Determine the (x, y) coordinate at the center of the cell enclosing the given text.  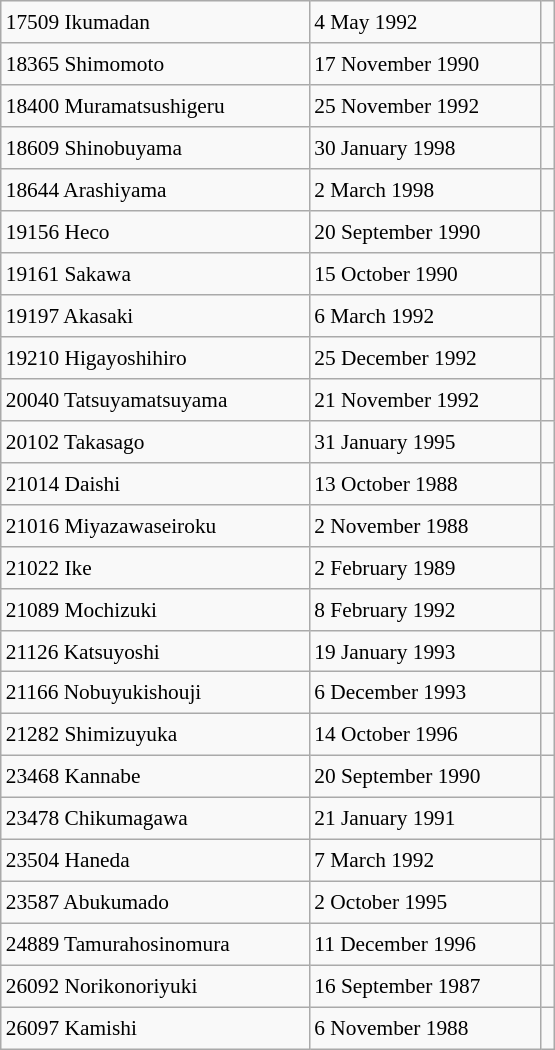
21089 Mochizuki (156, 609)
21022 Ike (156, 567)
21126 Katsuyoshi (156, 651)
19197 Akasaki (156, 316)
14 October 1996 (425, 735)
23468 Kannabe (156, 777)
2 October 1995 (425, 903)
23504 Haneda (156, 861)
17 November 1990 (425, 64)
18609 Shinobuyama (156, 148)
18644 Arashiyama (156, 190)
13 October 1988 (425, 483)
26092 Norikonoriyuki (156, 986)
6 November 1988 (425, 1028)
4 May 1992 (425, 22)
19156 Heco (156, 232)
20102 Takasago (156, 441)
21014 Daishi (156, 483)
15 October 1990 (425, 274)
24889 Tamurahosinomura (156, 945)
2 March 1998 (425, 190)
19 January 1993 (425, 651)
25 November 1992 (425, 106)
30 January 1998 (425, 148)
19210 Higayoshihiro (156, 358)
25 December 1992 (425, 358)
6 December 1993 (425, 693)
17509 Ikumadan (156, 22)
11 December 1996 (425, 945)
8 February 1992 (425, 609)
2 February 1989 (425, 567)
21 November 1992 (425, 399)
20040 Tatsuyamatsuyama (156, 399)
21166 Nobuyukishouji (156, 693)
2 November 1988 (425, 525)
19161 Sakawa (156, 274)
21 January 1991 (425, 819)
7 March 1992 (425, 861)
21282 Shimizuyuka (156, 735)
31 January 1995 (425, 441)
23478 Chikumagawa (156, 819)
6 March 1992 (425, 316)
18365 Shimomoto (156, 64)
16 September 1987 (425, 986)
18400 Muramatsushigeru (156, 106)
26097 Kamishi (156, 1028)
23587 Abukumado (156, 903)
21016 Miyazawaseiroku (156, 525)
